Detect which cell encompasses the target text, then output its [x, y] center coordinate. 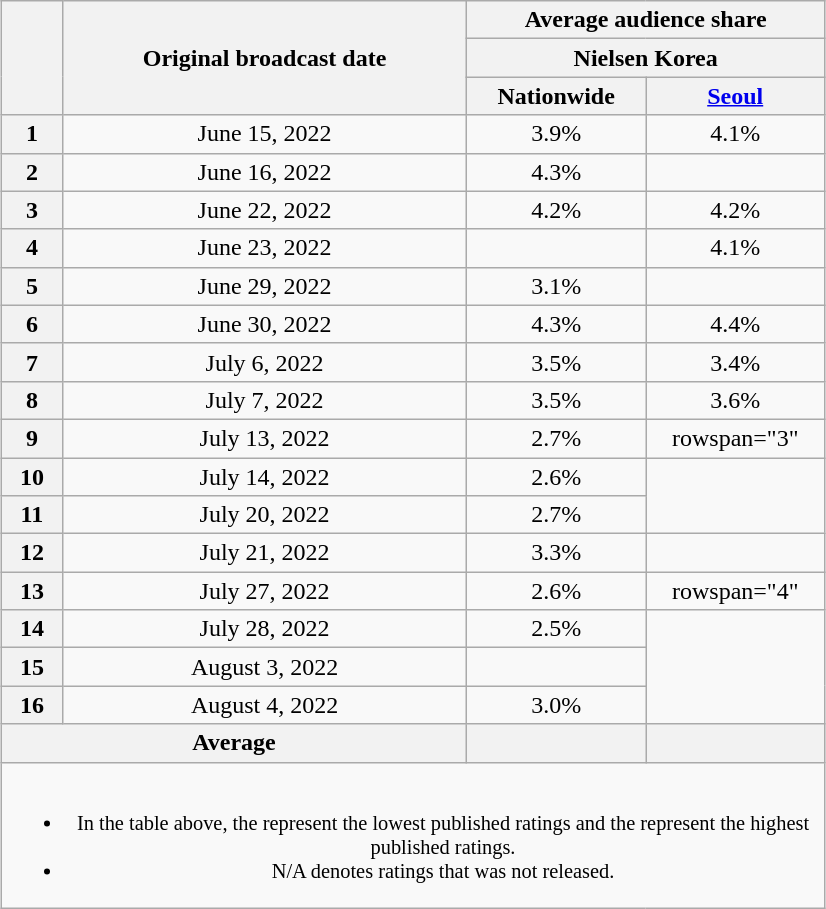
12 [32, 553]
July 28, 2022 [265, 629]
June 15, 2022 [265, 134]
July 13, 2022 [265, 438]
rowspan="4" [736, 591]
August 4, 2022 [265, 705]
Seoul [736, 96]
July 21, 2022 [265, 553]
5 [32, 286]
3.9% [556, 134]
4.4% [736, 324]
July 7, 2022 [265, 400]
June 29, 2022 [265, 286]
8 [32, 400]
2 [32, 172]
10 [32, 477]
June 30, 2022 [265, 324]
3.1% [556, 286]
July 6, 2022 [265, 362]
16 [32, 705]
rowspan="3" [736, 438]
14 [32, 629]
June 16, 2022 [265, 172]
1 [32, 134]
Nationwide [556, 96]
Average [234, 743]
July 20, 2022 [265, 515]
13 [32, 591]
3.0% [556, 705]
15 [32, 667]
3.4% [736, 362]
Original broadcast date [265, 58]
7 [32, 362]
Nielsen Korea [646, 58]
3 [32, 210]
3.3% [556, 553]
2.5% [556, 629]
Average audience share [646, 20]
4 [32, 248]
June 23, 2022 [265, 248]
9 [32, 438]
11 [32, 515]
June 22, 2022 [265, 210]
August 3, 2022 [265, 667]
July 27, 2022 [265, 591]
July 14, 2022 [265, 477]
6 [32, 324]
3.6% [736, 400]
